From the cell containing the given text, extract its center point as (X, Y) coordinate. 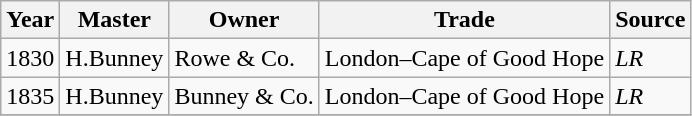
Source (650, 20)
1835 (30, 96)
Master (114, 20)
1830 (30, 58)
Rowe & Co. (244, 58)
Trade (464, 20)
Year (30, 20)
Bunney & Co. (244, 96)
Owner (244, 20)
